Extract the (X, Y) coordinate from the center of the cell holding the provided text.  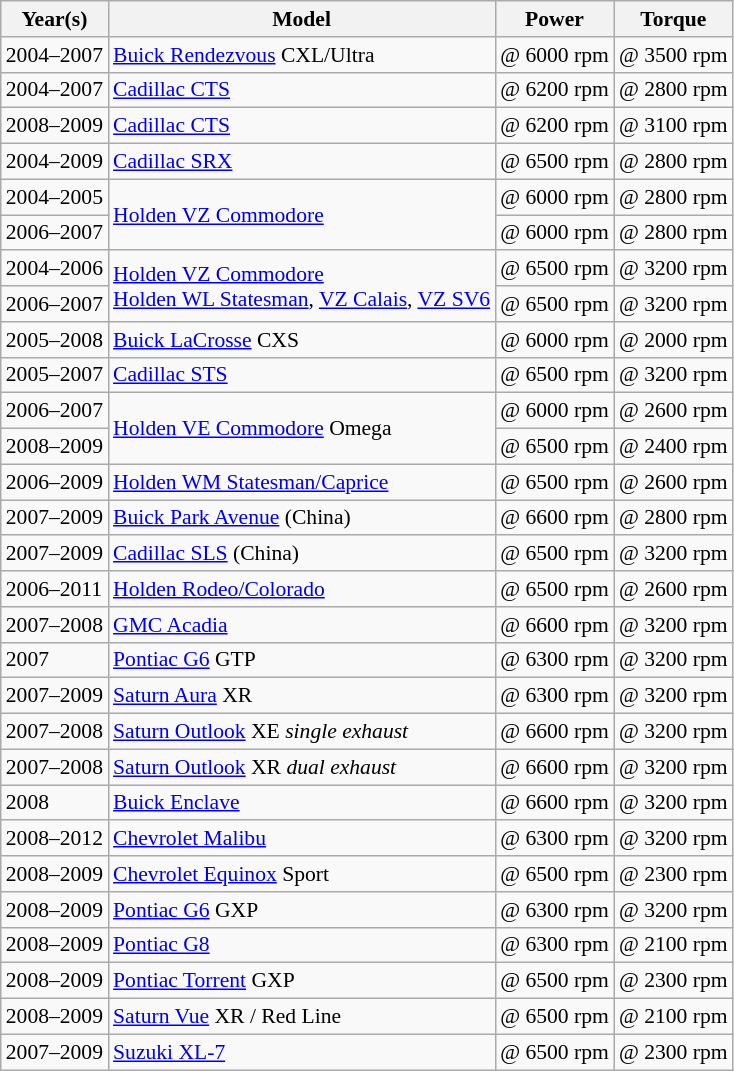
Chevrolet Malibu (302, 839)
@ 2400 rpm (674, 447)
@ 3500 rpm (674, 55)
Pontiac G6 GXP (302, 910)
Torque (674, 19)
Saturn Vue XR / Red Line (302, 1017)
Holden Rodeo/Colorado (302, 589)
Buick Enclave (302, 803)
2004–2006 (54, 269)
Buick Rendezvous CXL/Ultra (302, 55)
2004–2005 (54, 197)
2008–2012 (54, 839)
Holden VZ Commodore (302, 214)
Buick LaCrosse CXS (302, 340)
Pontiac Torrent GXP (302, 981)
Suzuki XL-7 (302, 1052)
Saturn Outlook XR dual exhaust (302, 767)
Year(s) (54, 19)
Cadillac SLS (China) (302, 554)
Chevrolet Equinox Sport (302, 874)
@ 3100 rpm (674, 126)
2007 (54, 660)
2004–2009 (54, 162)
Cadillac STS (302, 375)
Holden VZ CommodoreHolden WL Statesman, VZ Calais, VZ SV6 (302, 286)
Pontiac G8 (302, 945)
2005–2008 (54, 340)
2005–2007 (54, 375)
Pontiac G6 GTP (302, 660)
Power (554, 19)
2006–2009 (54, 482)
Holden WM Statesman/Caprice (302, 482)
Cadillac SRX (302, 162)
Saturn Aura XR (302, 696)
2006–2011 (54, 589)
Saturn Outlook XE single exhaust (302, 732)
GMC Acadia (302, 625)
Buick Park Avenue (China) (302, 518)
@ 2000 rpm (674, 340)
Holden VE Commodore Omega (302, 428)
Model (302, 19)
2008 (54, 803)
